Scan for the cell matching the given text and deliver its (x, y) coordinate at center. 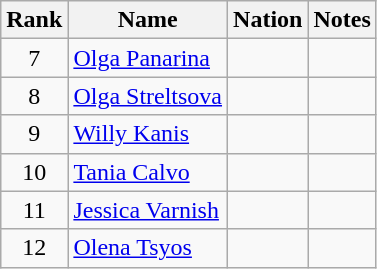
11 (34, 210)
12 (34, 248)
Olga Streltsova (148, 96)
Olga Panarina (148, 58)
7 (34, 58)
Nation (268, 20)
Olena Tsyos (148, 248)
Jessica Varnish (148, 210)
10 (34, 172)
Name (148, 20)
9 (34, 134)
Rank (34, 20)
Willy Kanis (148, 134)
Notes (342, 20)
8 (34, 96)
Tania Calvo (148, 172)
